Determine the [x, y] coordinate at the center of the cell enclosing the given text.  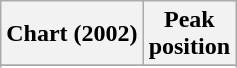
Peakposition [189, 34]
Chart (2002) [72, 34]
